Capture the cell that displays the provided text and extract its [X, Y] central coordinate. 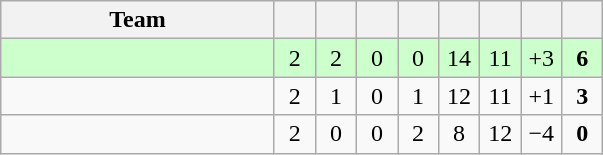
+1 [542, 96]
3 [582, 96]
6 [582, 58]
Team [138, 20]
8 [460, 134]
−4 [542, 134]
+3 [542, 58]
14 [460, 58]
